Output the [x, y] coordinate of the center of the cell containing the given text.  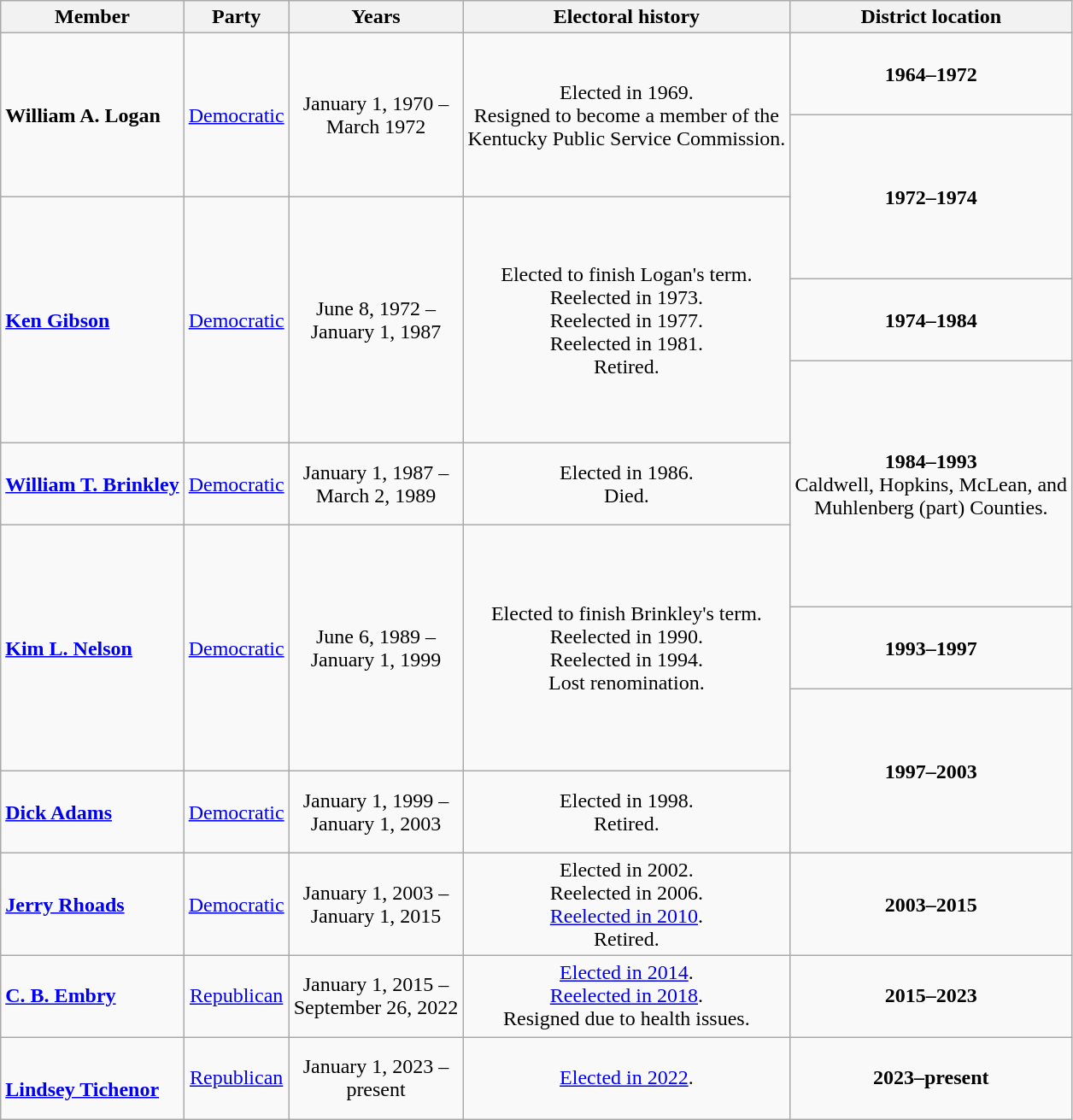
C. B. Embry [92, 996]
June 6, 1989 –January 1, 1999 [376, 648]
January 1, 1999 –January 1, 2003 [376, 812]
Party [236, 17]
Elected in 2022. [627, 1078]
1964–1972 [931, 74]
Elected in 1969.Resigned to become a member of theKentucky Public Service Commission. [627, 115]
January 1, 1987 –March 2, 1989 [376, 484]
Years [376, 17]
1993–1997 [931, 648]
January 1, 1970 –March 1972 [376, 115]
June 8, 1972 –January 1, 1987 [376, 320]
Member [92, 17]
Jerry Rhoads [92, 904]
District location [931, 17]
1984–1993Caldwell, Hopkins, McLean, andMuhlenberg (part) Counties. [931, 484]
Elected in 2014.Reelected in 2018.Resigned due to health issues. [627, 996]
Ken Gibson [92, 320]
William A. Logan [92, 115]
Elected to finish Logan's term.Reelected in 1973.Reelected in 1977.Reelected in 1981.Retired. [627, 320]
2015–2023 [931, 996]
Kim L. Nelson [92, 648]
2023–present [931, 1078]
Lindsey Tichenor [92, 1078]
Elected in 2002.Reelected in 2006.Reelected in 2010.Retired. [627, 904]
1997–2003 [931, 771]
January 1, 2003 –January 1, 2015 [376, 904]
Dick Adams [92, 812]
2003–2015 [931, 904]
Electoral history [627, 17]
William T. Brinkley [92, 484]
1972–1974 [931, 197]
Elected in 1986.Died. [627, 484]
Elected to finish Brinkley's term.Reelected in 1990.Reelected in 1994.Lost renomination. [627, 648]
January 1, 2023 –present [376, 1078]
1974–1984 [931, 320]
Elected in 1998.Retired. [627, 812]
January 1, 2015 –September 26, 2022 [376, 996]
